Determine the [X, Y] coordinate at the center of the cell enclosing the given text.  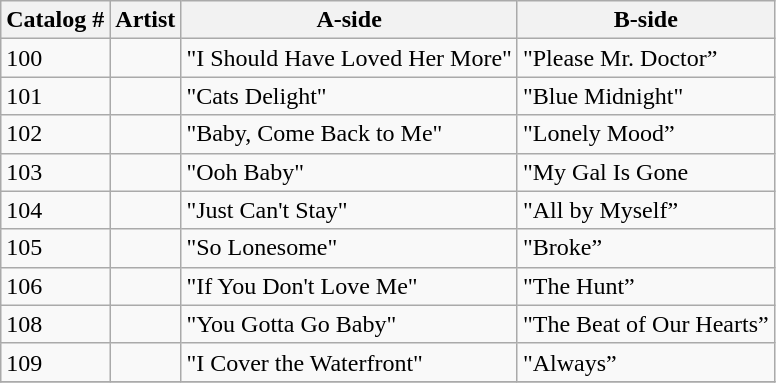
104 [56, 210]
103 [56, 172]
"The Beat of Our Hearts” [646, 324]
"Lonely Mood” [646, 134]
"Just Can't Stay" [350, 210]
"I Should Have Loved Her More" [350, 58]
"Baby, Come Back to Me" [350, 134]
"Cats Delight" [350, 96]
Catalog # [56, 20]
"You Gotta Go Baby" [350, 324]
"The Hunt” [646, 286]
100 [56, 58]
B-side [646, 20]
"Ooh Baby" [350, 172]
"Blue Midnight" [646, 96]
106 [56, 286]
Artist [146, 20]
"I Cover the Waterfront" [350, 362]
"Always” [646, 362]
"Please Mr. Doctor” [646, 58]
"So Lonesome" [350, 248]
101 [56, 96]
102 [56, 134]
"My Gal Is Gone [646, 172]
105 [56, 248]
"If You Don't Love Me" [350, 286]
"Broke” [646, 248]
A-side [350, 20]
108 [56, 324]
"All by Myself” [646, 210]
109 [56, 362]
